Scan for the cell matching the given text and deliver its (x, y) coordinate at center. 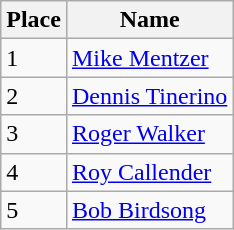
Dennis Tinerino (149, 96)
Bob Birdsong (149, 210)
3 (34, 134)
5 (34, 210)
Mike Mentzer (149, 58)
Roger Walker (149, 134)
Place (34, 20)
1 (34, 58)
Roy Callender (149, 172)
Name (149, 20)
2 (34, 96)
4 (34, 172)
